For the text-containing cell, return its midpoint in (x, y) coordinate format. 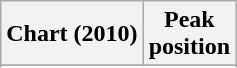
Chart (2010) (72, 34)
Peak position (189, 34)
